Locate the cell with the specified text and output its [x, y] center coordinate. 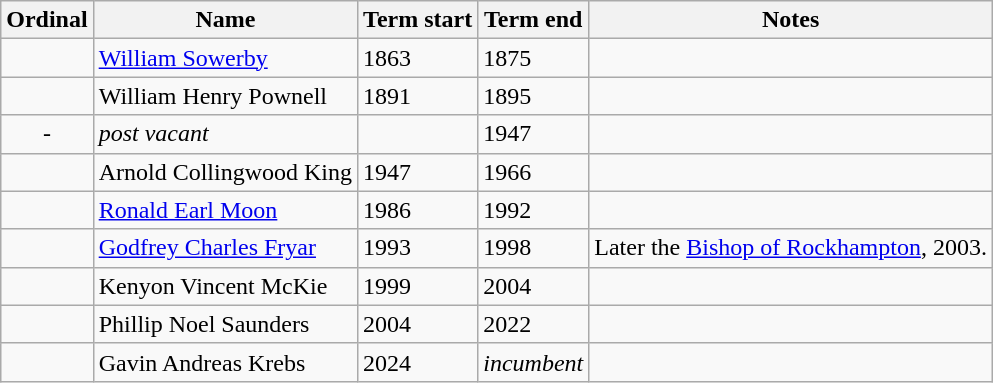
1993 [418, 248]
1986 [418, 210]
1998 [534, 248]
1863 [418, 58]
1895 [534, 96]
Later the Bishop of Rockhampton, 2003. [791, 248]
2022 [534, 324]
Ordinal [47, 20]
William Henry Pownell [225, 96]
Phillip Noel Saunders [225, 324]
1999 [418, 286]
- [47, 134]
Term end [534, 20]
post vacant [225, 134]
2024 [418, 362]
William Sowerby [225, 58]
Godfrey Charles Fryar [225, 248]
Gavin Andreas Krebs [225, 362]
1875 [534, 58]
1966 [534, 172]
Term start [418, 20]
Arnold Collingwood King [225, 172]
Notes [791, 20]
incumbent [534, 362]
Name [225, 20]
1992 [534, 210]
Ronald Earl Moon [225, 210]
Kenyon Vincent McKie [225, 286]
1891 [418, 96]
